Provide the (X, Y) coordinate of the cell's center where the given text is located.  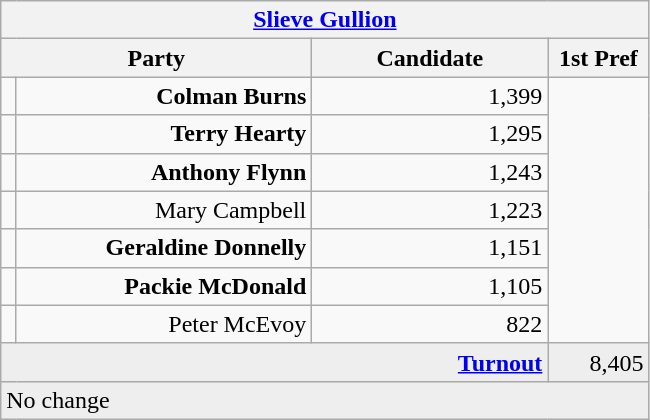
Colman Burns (164, 96)
1,243 (430, 172)
Turnout (274, 362)
1,105 (430, 286)
822 (430, 324)
Peter McEvoy (164, 324)
Terry Hearty (164, 134)
No change (325, 400)
Mary Campbell (164, 210)
1st Pref (598, 58)
1,151 (430, 248)
Packie McDonald (164, 286)
Candidate (430, 58)
8,405 (598, 362)
Geraldine Donnelly (164, 248)
1,295 (430, 134)
1,399 (430, 96)
Party (156, 58)
Slieve Gullion (325, 20)
1,223 (430, 210)
Anthony Flynn (164, 172)
